Return [x, y] of the center of cell containing provided text 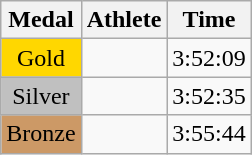
Athlete [124, 20]
Medal [41, 20]
Silver [41, 96]
Time [209, 20]
3:52:09 [209, 58]
Gold [41, 58]
3:55:44 [209, 134]
Bronze [41, 134]
3:52:35 [209, 96]
